Return the [x, y] coordinate for the center point of the cell that contains the specified text.  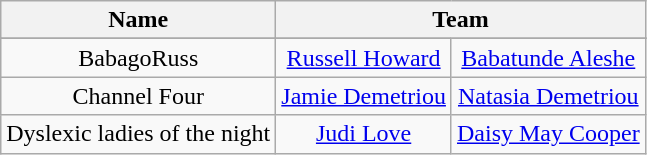
Judi Love [364, 134]
Russell Howard [364, 58]
BabagoRuss [138, 58]
Daisy May Cooper [548, 134]
Jamie Demetriou [364, 96]
Name [138, 20]
Team [460, 20]
Dyslexic ladies of the night [138, 134]
Channel Four [138, 96]
Natasia Demetriou [548, 96]
Babatunde Aleshe [548, 58]
